Output the (X, Y) coordinate of the center of the cell containing the given text.  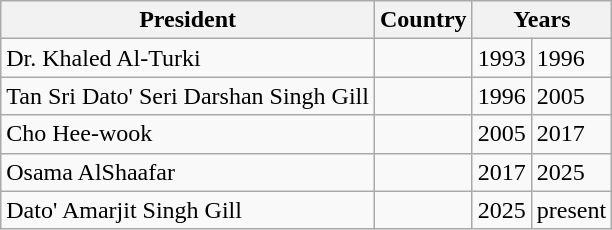
President (188, 20)
Dato' Amarjit Singh Gill (188, 210)
Country (423, 20)
Years (542, 20)
Osama AlShaafar (188, 172)
Cho Hee-wook (188, 134)
present (571, 210)
Dr. Khaled Al-Turki (188, 58)
1993 (502, 58)
Tan Sri Dato' Seri Darshan Singh Gill (188, 96)
